Return (X, Y) of the center of cell containing provided text 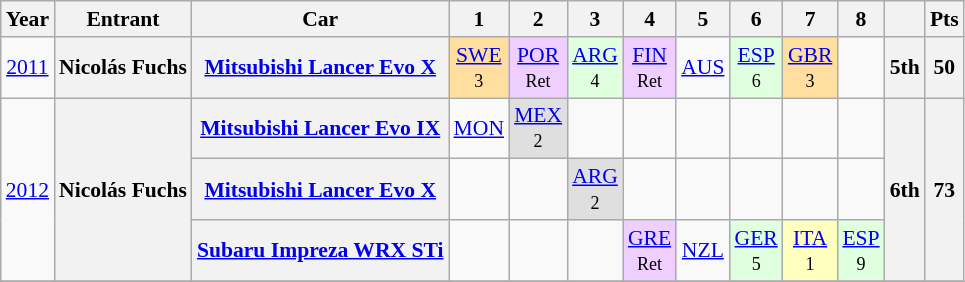
50 (944, 68)
Pts (944, 19)
GBR3 (810, 68)
Subaru Impreza WRX STi (320, 250)
2012 (28, 190)
7 (810, 19)
SWE3 (480, 68)
3 (595, 19)
Year (28, 19)
ARG2 (595, 190)
73 (944, 190)
ESP6 (756, 68)
MEX2 (538, 128)
6th (905, 190)
2011 (28, 68)
Car (320, 19)
NZL (702, 250)
Mitsubishi Lancer Evo IX (320, 128)
GER5 (756, 250)
2 (538, 19)
5th (905, 68)
FINRet (650, 68)
ITA1 (810, 250)
ARG4 (595, 68)
GRERet (650, 250)
5 (702, 19)
1 (480, 19)
Entrant (123, 19)
PORRet (538, 68)
AUS (702, 68)
MON (480, 128)
ESP9 (860, 250)
6 (756, 19)
4 (650, 19)
8 (860, 19)
